From the cell containing the given text, extract its center point as [x, y] coordinate. 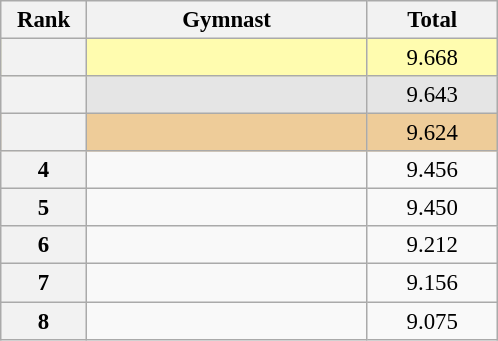
7 [44, 283]
9.075 [432, 321]
9.668 [432, 58]
9.156 [432, 283]
6 [44, 245]
8 [44, 321]
5 [44, 208]
9.643 [432, 95]
9.456 [432, 170]
9.450 [432, 208]
9.624 [432, 133]
9.212 [432, 245]
Rank [44, 20]
Gymnast [226, 20]
Total [432, 20]
4 [44, 170]
